Find where the given text appears and provide that cell's center as [x, y] coordinate. 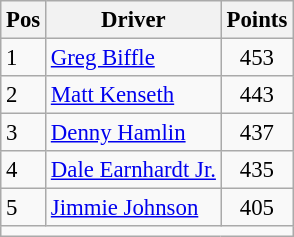
Dale Earnhardt Jr. [134, 170]
Matt Kenseth [134, 95]
405 [256, 208]
4 [24, 170]
453 [256, 58]
Points [256, 20]
1 [24, 58]
437 [256, 133]
5 [24, 208]
435 [256, 170]
2 [24, 95]
443 [256, 95]
Pos [24, 20]
Greg Biffle [134, 58]
Jimmie Johnson [134, 208]
Denny Hamlin [134, 133]
Driver [134, 20]
3 [24, 133]
